Locate the cell with the specified text and output its [X, Y] center coordinate. 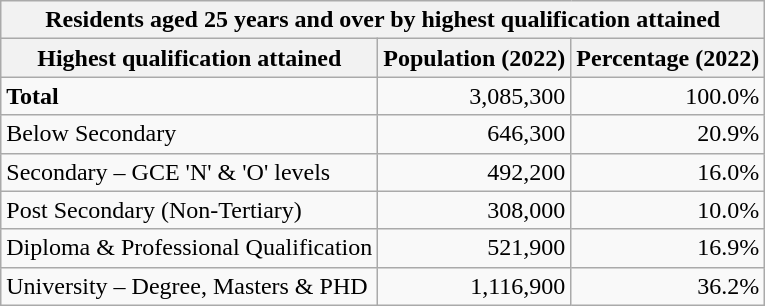
36.2% [668, 286]
Residents aged 25 years and over by highest qualification attained [383, 20]
100.0% [668, 96]
3,085,300 [474, 96]
646,300 [474, 134]
Percentage (2022) [668, 58]
16.9% [668, 248]
Diploma & Professional Qualification [190, 248]
Population (2022) [474, 58]
10.0% [668, 210]
Total [190, 96]
Below Secondary [190, 134]
521,900 [474, 248]
Secondary – GCE 'N' & 'O' levels [190, 172]
1,116,900 [474, 286]
University – Degree, Masters & PHD [190, 286]
20.9% [668, 134]
Post Secondary (Non-Tertiary) [190, 210]
308,000 [474, 210]
Highest qualification attained [190, 58]
492,200 [474, 172]
16.0% [668, 172]
